Return [x, y] of the center of cell containing provided text 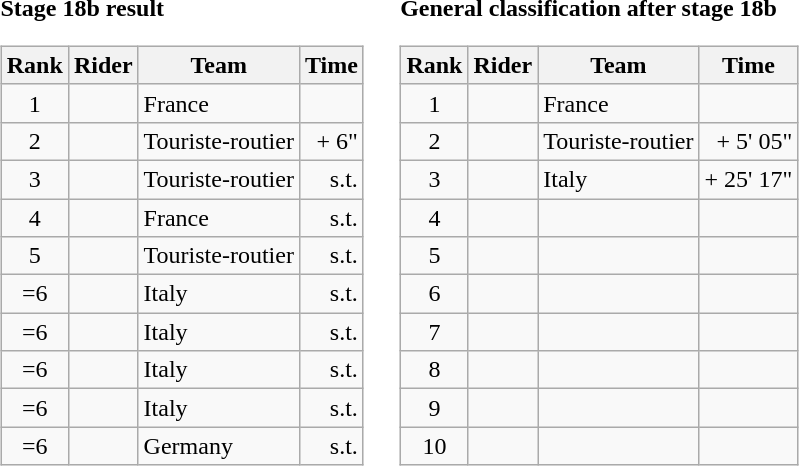
10 [434, 446]
+ 6" [331, 141]
+ 5' 05" [748, 141]
7 [434, 332]
8 [434, 370]
Germany [218, 446]
6 [434, 294]
+ 25' 17" [748, 179]
9 [434, 408]
